For the text-containing cell, return its midpoint in [X, Y] coordinate format. 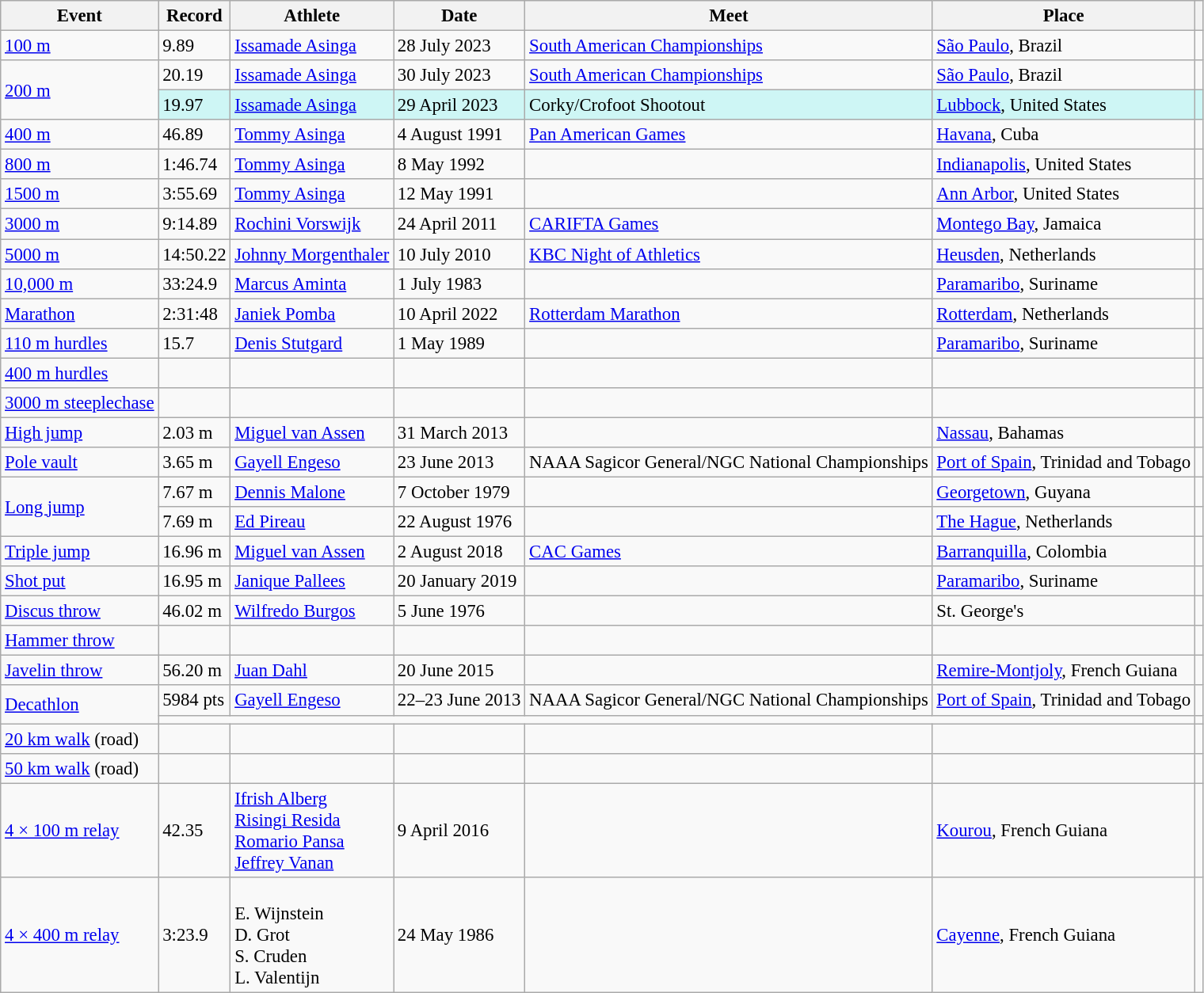
30 July 2023 [459, 75]
Rochini Vorswijk [312, 224]
Ann Arbor, United States [1063, 194]
9.89 [195, 46]
CARIFTA Games [729, 224]
Kourou, French Guiana [1063, 830]
Rotterdam, Netherlands [1063, 314]
12 May 1991 [459, 194]
1 May 1989 [459, 343]
1:46.74 [195, 165]
KBC Night of Athletics [729, 254]
24 April 2011 [459, 224]
Event [79, 16]
29 April 2023 [459, 105]
Denis Stutgard [312, 343]
800 m [79, 165]
3000 m steeplechase [79, 403]
14:50.22 [195, 254]
110 m hurdles [79, 343]
Place [1063, 16]
1500 m [79, 194]
16.96 m [195, 552]
Discus throw [79, 611]
Rotterdam Marathon [729, 314]
4 August 1991 [459, 135]
The Hague, Netherlands [1063, 522]
Nassau, Bahamas [1063, 432]
Ifrish AlbergRisingi ResidaRomario PansaJeffrey Vanan [312, 830]
Janiek Pomba [312, 314]
22 August 1976 [459, 522]
400 m hurdles [79, 373]
31 March 2013 [459, 432]
2:31:48 [195, 314]
Pan American Games [729, 135]
Lubbock, United States [1063, 105]
Havana, Cuba [1063, 135]
Montego Bay, Jamaica [1063, 224]
CAC Games [729, 552]
3:55.69 [195, 194]
E. WijnsteinD. GrotS. CrudenL. Valentijn [312, 935]
Marcus Aminta [312, 283]
20 km walk (road) [79, 739]
Hammer throw [79, 641]
10,000 m [79, 283]
4 × 100 m relay [79, 830]
10 April 2022 [459, 314]
10 July 2010 [459, 254]
3:23.9 [195, 935]
Juan Dahl [312, 671]
7 October 1979 [459, 492]
Wilfredo Burgos [312, 611]
8 May 1992 [459, 165]
Decathlon [79, 705]
Triple jump [79, 552]
46.89 [195, 135]
19.97 [195, 105]
100 m [79, 46]
20 January 2019 [459, 581]
Corky/Crofoot Shootout [729, 105]
Remire-Montjoly, French Guiana [1063, 671]
28 July 2023 [459, 46]
2 August 2018 [459, 552]
Indianapolis, United States [1063, 165]
1 July 1983 [459, 283]
9:14.89 [195, 224]
22–23 June 2013 [459, 701]
33:24.9 [195, 283]
7.69 m [195, 522]
Pole vault [79, 462]
400 m [79, 135]
High jump [79, 432]
Athlete [312, 16]
Meet [729, 16]
Date [459, 16]
Janique Pallees [312, 581]
7.67 m [195, 492]
23 June 2013 [459, 462]
5984 pts [195, 701]
42.35 [195, 830]
St. George's [1063, 611]
5000 m [79, 254]
Shot put [79, 581]
Heusden, Netherlands [1063, 254]
9 April 2016 [459, 830]
Ed Pireau [312, 522]
24 May 1986 [459, 935]
20.19 [195, 75]
Marathon [79, 314]
Dennis Malone [312, 492]
15.7 [195, 343]
50 km walk (road) [79, 768]
Georgetown, Guyana [1063, 492]
4 × 400 m relay [79, 935]
200 m [79, 90]
2.03 m [195, 432]
Javelin throw [79, 671]
56.20 m [195, 671]
Cayenne, French Guiana [1063, 935]
16.95 m [195, 581]
46.02 m [195, 611]
Record [195, 16]
20 June 2015 [459, 671]
Barranquilla, Colombia [1063, 552]
5 June 1976 [459, 611]
3.65 m [195, 462]
Long jump [79, 507]
3000 m [79, 224]
Johnny Morgenthaler [312, 254]
